Provide the [X, Y] coordinate of the cell's center where the given text is located.  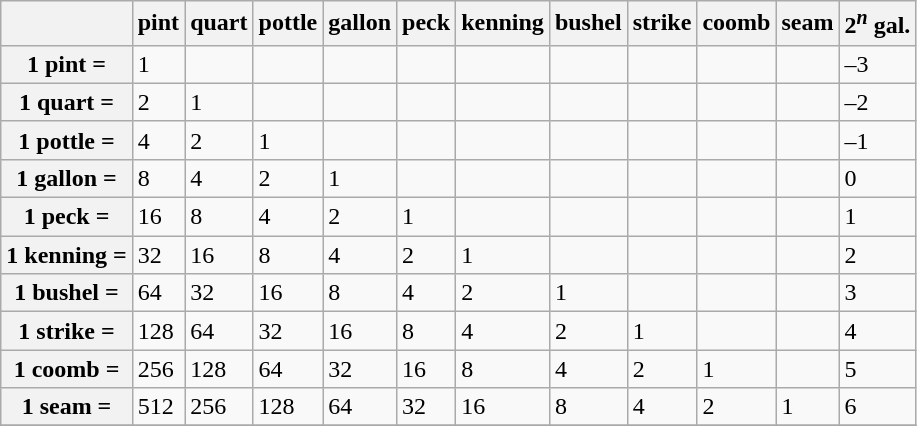
0 [878, 178]
1 coomb = [66, 369]
gallon [360, 24]
1 gallon = [66, 178]
coomb [736, 24]
1 bushel = [66, 293]
1 quart = [66, 102]
512 [158, 407]
seam [808, 24]
pottle [288, 24]
pint [158, 24]
–2 [878, 102]
1 peck = [66, 217]
–1 [878, 140]
quart [219, 24]
kenning [503, 24]
bushel [588, 24]
1 pottle = [66, 140]
5 [878, 369]
1 seam = [66, 407]
strike [662, 24]
1 strike = [66, 331]
1 kenning = [66, 255]
3 [878, 293]
1 pint = [66, 64]
2n gal. [878, 24]
peck [426, 24]
–3 [878, 64]
6 [878, 407]
